Scan for the cell matching the given text and deliver its (x, y) coordinate at center. 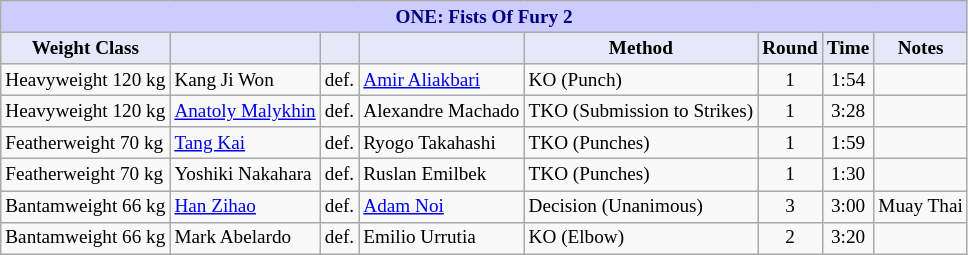
Ruslan Emilbek (442, 175)
Ryogo Takahashi (442, 143)
Emilio Urrutia (442, 238)
ONE: Fists Of Fury 2 (484, 17)
3 (790, 206)
Method (641, 48)
Kang Ji Won (245, 80)
Mark Abelardo (245, 238)
KO (Elbow) (641, 238)
Alexandre Machado (442, 111)
1:54 (848, 80)
3:28 (848, 111)
Amir Aliakbari (442, 80)
Anatoly Malykhin (245, 111)
Decision (Unanimous) (641, 206)
Time (848, 48)
Tang Kai (245, 143)
1:30 (848, 175)
2 (790, 238)
KO (Punch) (641, 80)
Notes (921, 48)
Han Zihao (245, 206)
Yoshiki Nakahara (245, 175)
Weight Class (86, 48)
Muay Thai (921, 206)
TKO (Submission to Strikes) (641, 111)
3:00 (848, 206)
3:20 (848, 238)
Round (790, 48)
Adam Noi (442, 206)
1:59 (848, 143)
